Detect which cell encompasses the target text, then output its (X, Y) center coordinate. 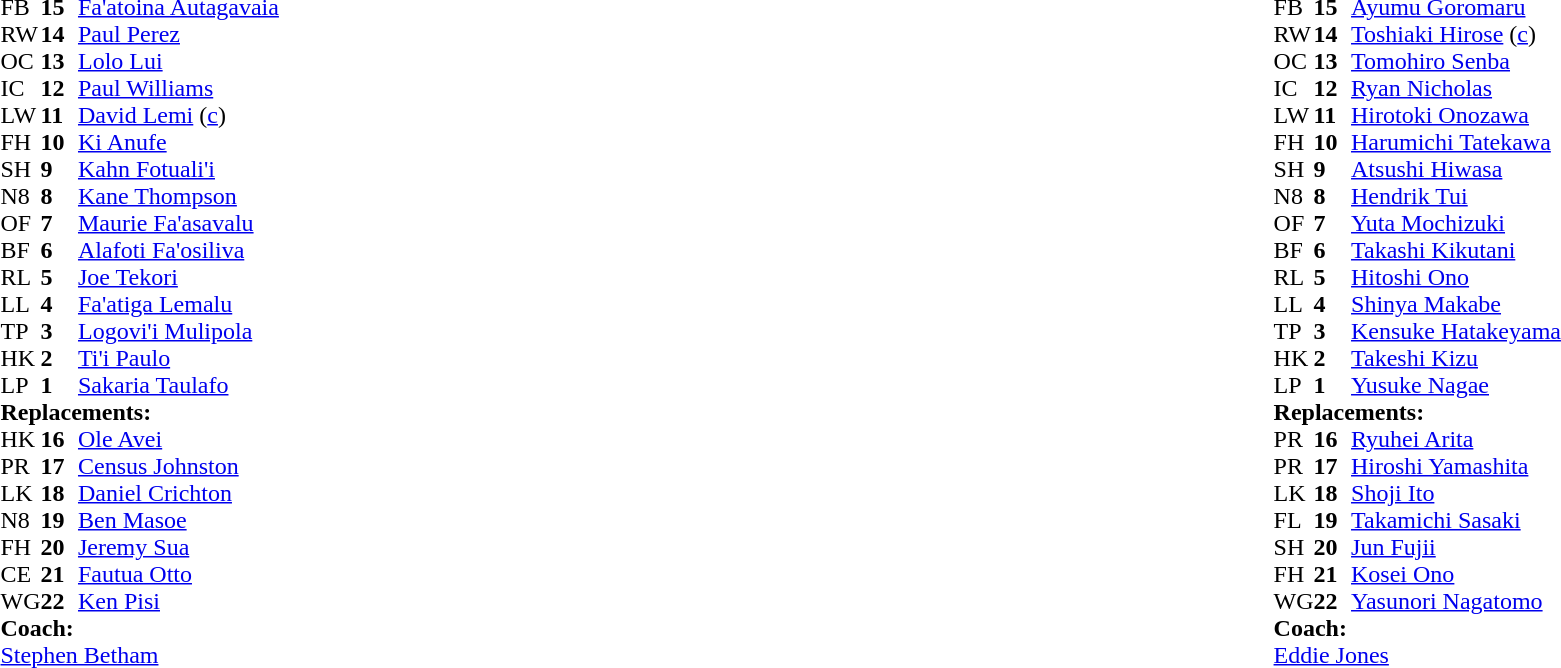
Takashi Kikutani (1456, 250)
Hiroshi Yamashita (1456, 466)
Census Johnston (178, 466)
Maurie Fa'asavalu (178, 224)
Tomohiro Senba (1456, 62)
Harumichi Tatekawa (1456, 142)
Jeremy Sua (178, 548)
Ole Avei (178, 440)
Ben Masoe (178, 520)
Fautua Otto (178, 574)
Joe Tekori (178, 278)
Paul Perez (178, 34)
Ryuhei Arita (1456, 440)
Paul Williams (178, 88)
Kahn Fotuali'i (178, 170)
Shinya Makabe (1456, 304)
Jun Fujii (1456, 548)
Ti'i Paulo (178, 358)
Hendrik Tui (1456, 196)
Yasunori Nagatomo (1456, 602)
Logovi'i Mulipola (178, 332)
Takamichi Sasaki (1456, 520)
Ken Pisi (178, 602)
Hirotoki Onozawa (1456, 116)
Sakaria Taulafo (178, 386)
Ki Anufe (178, 142)
Kensuke Hatakeyama (1456, 332)
FL (1294, 520)
Alafoti Fa'osiliva (178, 250)
Kosei Ono (1456, 574)
David Lemi (c) (178, 116)
Hitoshi Ono (1456, 278)
Shoji Ito (1456, 494)
Daniel Crichton (178, 494)
Toshiaki Hirose (c) (1456, 34)
CE (20, 574)
Fa'atiga Lemalu (178, 304)
Kane Thompson (178, 196)
Atsushi Hiwasa (1456, 170)
Yuta Mochizuki (1456, 224)
Yusuke Nagae (1456, 386)
Takeshi Kizu (1456, 358)
Ryan Nicholas (1456, 88)
Lolo Lui (178, 62)
